Identify which cell holds the provided text, then report its (X, Y) central coordinate. 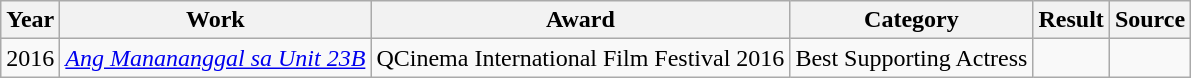
Year (30, 20)
Source (1150, 20)
Best Supporting Actress (912, 58)
Ang Manananggal sa Unit 23B (216, 58)
QCinema International Film Festival 2016 (580, 58)
Category (912, 20)
2016 (30, 58)
Award (580, 20)
Result (1071, 20)
Work (216, 20)
